Return [X, Y] of the center of cell containing provided text 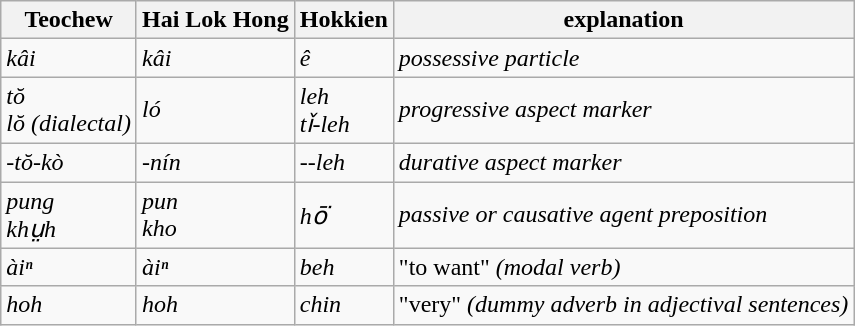
tŏ lŏ (dialectal) [69, 110]
durative aspect marker [624, 162]
Hai Lok Hong [215, 20]
-nín [215, 162]
Hokkien [344, 20]
hō͘ [344, 216]
Teochew [69, 20]
passive or causative agent preposition [624, 216]
chin [344, 305]
pun kho [215, 216]
explanation [624, 20]
ê [344, 58]
progressive aspect marker [624, 110]
possessive particle [624, 58]
"very" (dummy adverb in adjectival sentences) [624, 305]
ló [215, 110]
beh [344, 267]
pung khṳh [69, 216]
--leh [344, 162]
leh tǐ-leh [344, 110]
"to want" (modal verb) [624, 267]
-tŏ-kò [69, 162]
